Capture the cell that displays the provided text and extract its [x, y] central coordinate. 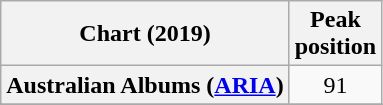
Chart (2019) [145, 34]
Australian Albums (ARIA) [145, 85]
Peakposition [335, 34]
91 [335, 85]
